Identify which cell holds the provided text, then report its (X, Y) central coordinate. 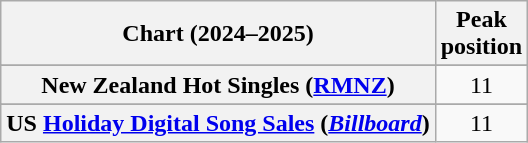
Peakposition (481, 34)
Chart (2024–2025) (218, 34)
New Zealand Hot Singles (RMNZ) (218, 85)
US Holiday Digital Song Sales (Billboard) (218, 123)
